Locate the cell with the specified text and output its (X, Y) center coordinate. 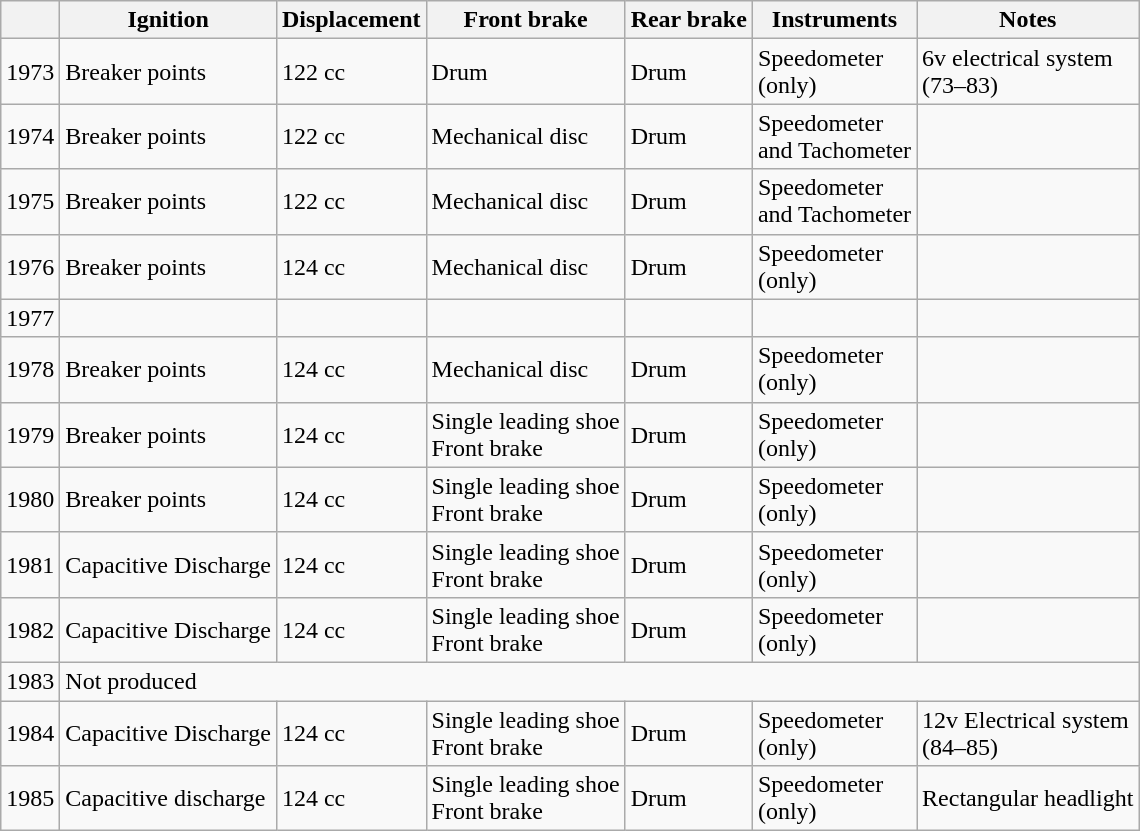
1976 (30, 266)
6v electrical system(73–83) (1028, 72)
1979 (30, 434)
1978 (30, 370)
Front brake (526, 20)
1981 (30, 564)
1983 (30, 681)
12v Electrical system(84–85) (1028, 732)
Rear brake (688, 20)
Ignition (168, 20)
1974 (30, 136)
1975 (30, 202)
Displacement (351, 20)
Notes (1028, 20)
1984 (30, 732)
1973 (30, 72)
Instruments (834, 20)
1977 (30, 318)
Not produced (600, 681)
Capacitive discharge (168, 798)
1982 (30, 630)
1980 (30, 500)
1985 (30, 798)
Rectangular headlight (1028, 798)
